Extract the (X, Y) coordinate from the center of the cell holding the provided text.  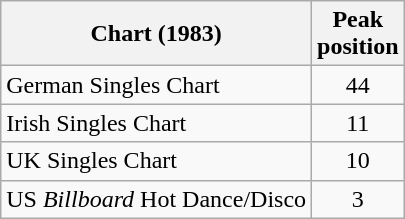
Irish Singles Chart (156, 123)
German Singles Chart (156, 85)
10 (358, 161)
44 (358, 85)
11 (358, 123)
Peakposition (358, 34)
3 (358, 199)
Chart (1983) (156, 34)
UK Singles Chart (156, 161)
US Billboard Hot Dance/Disco (156, 199)
